From the cell containing the given text, extract its center point as (x, y) coordinate. 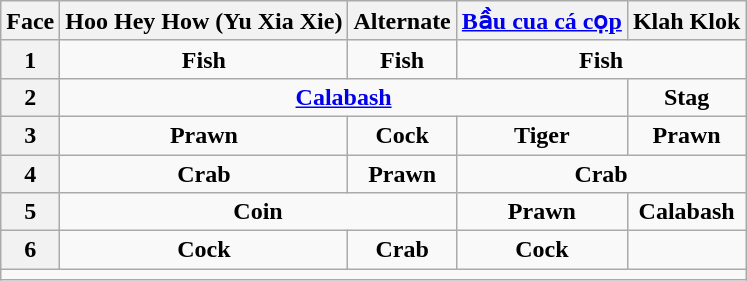
Hoo Hey How (Yu Xia Xie) (204, 21)
Tiger (542, 135)
4 (30, 173)
5 (30, 212)
Coin (258, 212)
Klah Klok (686, 21)
3 (30, 135)
1 (30, 59)
6 (30, 250)
Face (30, 21)
Stag (686, 97)
Bầu cua cá cọp (542, 21)
2 (30, 97)
Alternate (402, 21)
